Return (X, Y) of the center of cell containing provided text 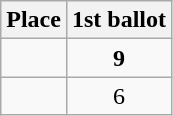
1st ballot (118, 20)
9 (118, 58)
6 (118, 96)
Place (34, 20)
